For the text-containing cell, return its midpoint in [X, Y] coordinate format. 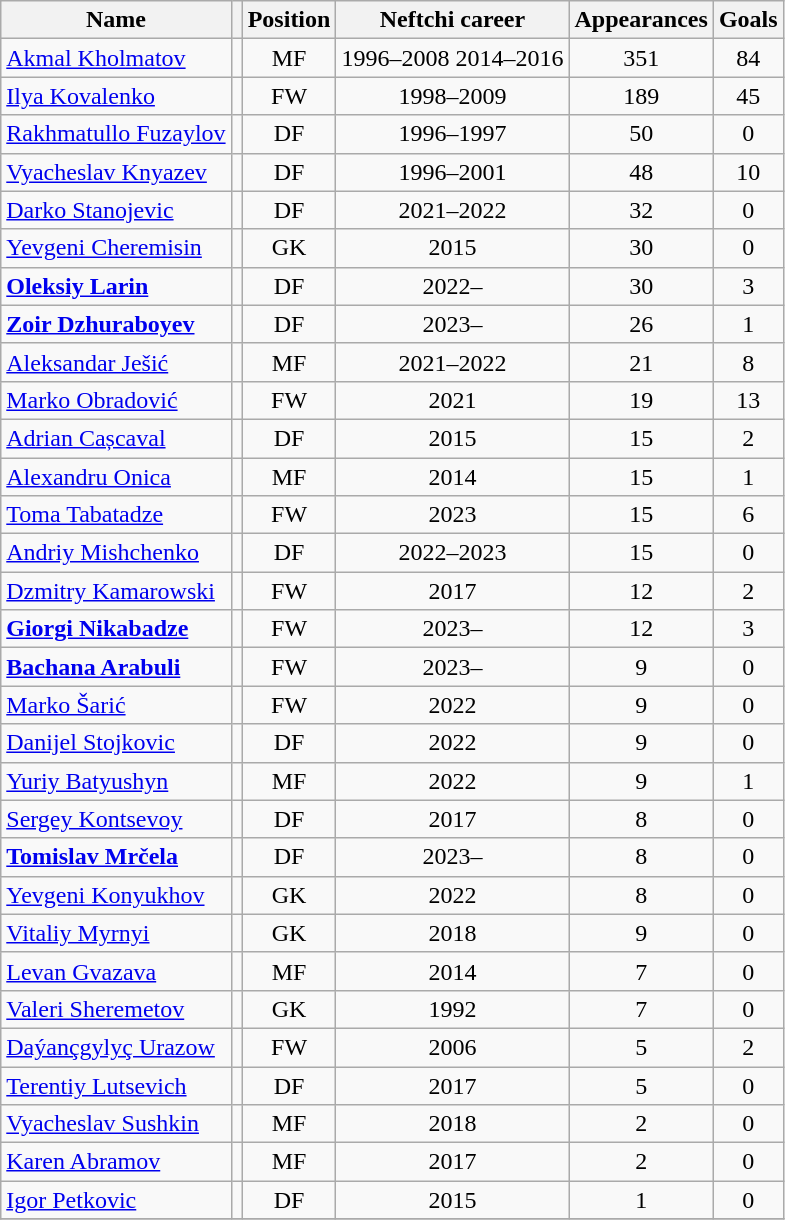
21 [641, 362]
Zoir Dzhuraboyev [116, 324]
Goals [748, 20]
Tomislav Mrčela [116, 857]
Vitaliy Myrnyi [116, 933]
Vyacheslav Knyazev [116, 172]
Danijel Stojkovic [116, 743]
6 [748, 515]
Name [116, 20]
189 [641, 96]
Akmal Kholmatov [116, 58]
Marko Šarić [116, 705]
Oleksiy Larin [116, 286]
Adrian Cașcaval [116, 438]
Ilya Kovalenko [116, 96]
Valeri Sheremetov [116, 1009]
Marko Obradović [116, 400]
2006 [452, 1047]
45 [748, 96]
351 [641, 58]
Bachana Arabuli [116, 667]
26 [641, 324]
Toma Tabatadze [116, 515]
Terentiy Lutsevich [116, 1085]
Appearances [641, 20]
1998–2009 [452, 96]
Alexandru Onica [116, 477]
Neftchi career [452, 20]
Sergey Kontsevoy [116, 819]
1992 [452, 1009]
Yevgeni Cheremisin [116, 248]
1996–1997 [452, 134]
2023 [452, 515]
Rakhmatullo Fuzaylov [116, 134]
2022– [452, 286]
10 [748, 172]
Yevgeni Konyukhov [116, 895]
Darko Stanojevic [116, 210]
13 [748, 400]
Vyacheslav Sushkin [116, 1124]
Igor Petkovic [116, 1200]
Levan Gvazava [116, 971]
Daýançgylyç Urazow [116, 1047]
84 [748, 58]
50 [641, 134]
Yuriy Batyushyn [116, 781]
Andriy Mishchenko [116, 553]
19 [641, 400]
Karen Abramov [116, 1162]
1996–2001 [452, 172]
32 [641, 210]
48 [641, 172]
Position [289, 20]
2021 [452, 400]
1996–2008 2014–2016 [452, 58]
2022–2023 [452, 553]
Giorgi Nikabadze [116, 629]
Aleksandar Ješić [116, 362]
Dzmitry Kamarowski [116, 591]
